Locate the cell with the specified text and output its [X, Y] center coordinate. 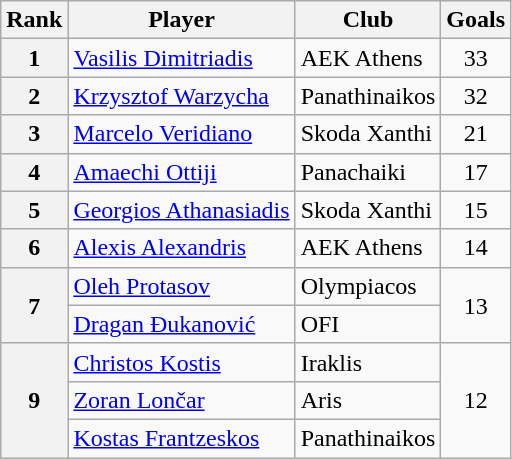
14 [476, 248]
1 [34, 58]
Aris [368, 400]
Player [182, 20]
Panachaiki [368, 172]
17 [476, 172]
9 [34, 400]
3 [34, 134]
33 [476, 58]
32 [476, 96]
12 [476, 400]
Amaechi Ottiji [182, 172]
Club [368, 20]
Kostas Frantzeskos [182, 438]
Krzysztof Warzycha [182, 96]
7 [34, 305]
6 [34, 248]
Rank [34, 20]
Goals [476, 20]
OFI [368, 324]
4 [34, 172]
2 [34, 96]
Oleh Protasov [182, 286]
Iraklis [368, 362]
Alexis Alexandris [182, 248]
Vasilis Dimitriadis [182, 58]
Marcelo Veridiano [182, 134]
15 [476, 210]
13 [476, 305]
Christos Kostis [182, 362]
Olympiacos [368, 286]
Georgios Athanasiadis [182, 210]
5 [34, 210]
21 [476, 134]
Zoran Lončar [182, 400]
Dragan Đukanović [182, 324]
